Return (x, y) of the center of cell containing provided text 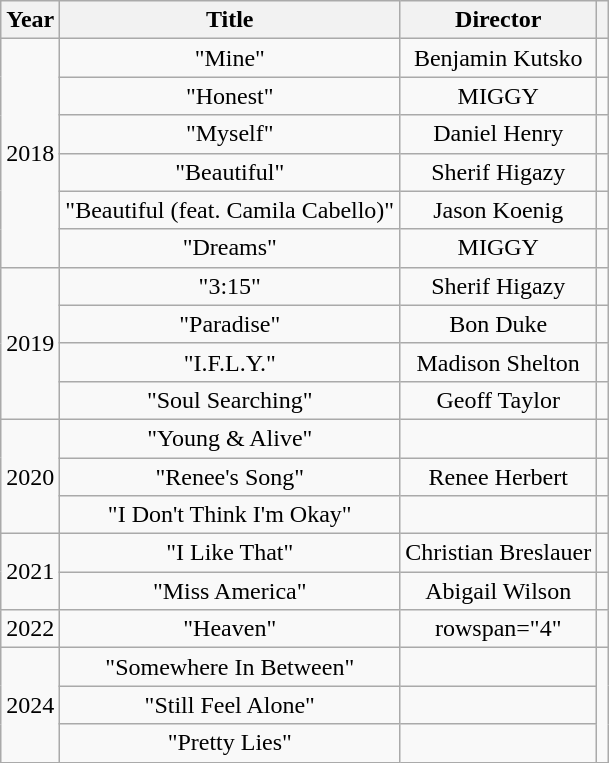
"Dreams" (230, 248)
"Soul Searching" (230, 400)
"I Like That" (230, 553)
"Heaven" (230, 629)
Renee Herbert (498, 477)
2021 (30, 572)
"Young & Alive" (230, 438)
Title (230, 20)
"Myself" (230, 134)
Geoff Taylor (498, 400)
"Beautiful (feat. Camila Cabello)" (230, 210)
Year (30, 20)
2018 (30, 153)
2020 (30, 476)
rowspan="4" (498, 629)
"I Don't Think I'm Okay" (230, 515)
Christian Breslauer (498, 553)
Benjamin Kutsko (498, 58)
Director (498, 20)
2019 (30, 343)
Abigail Wilson (498, 591)
"Renee's Song" (230, 477)
"Pretty Lies" (230, 743)
"3:15" (230, 286)
Madison Shelton (498, 362)
Bon Duke (498, 324)
2022 (30, 629)
"Miss America" (230, 591)
"Somewhere In Between" (230, 667)
"Honest" (230, 96)
"Paradise" (230, 324)
2024 (30, 705)
"I.F.L.Y." (230, 362)
"Mine" (230, 58)
"Beautiful" (230, 172)
"Still Feel Alone" (230, 705)
Jason Koenig (498, 210)
Daniel Henry (498, 134)
